Search for the cell housing the specified text and yield its (X, Y) center coordinate. 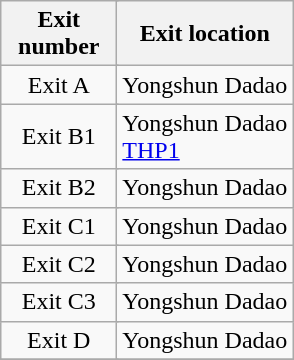
Exit number (59, 34)
Yongshun DadaoTHP1 (205, 136)
Exit location (205, 34)
Exit C3 (59, 302)
Exit C1 (59, 226)
Exit A (59, 85)
Exit B1 (59, 136)
Exit D (59, 340)
Exit C2 (59, 264)
Exit B2 (59, 188)
